Pinpoint the cell where the given text exists, returning its [x, y] midpoint coordinate. 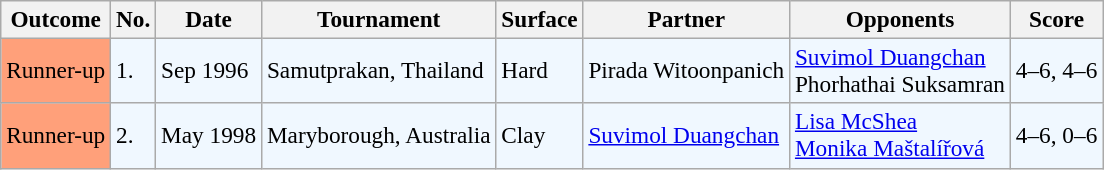
1. [134, 70]
Suvimol Duangchan [686, 136]
May 1998 [209, 136]
Samutprakan, Thailand [378, 70]
Hard [540, 70]
Outcome [56, 19]
No. [134, 19]
Clay [540, 136]
Pirada Witoonpanich [686, 70]
4–6, 0–6 [1056, 136]
Sep 1996 [209, 70]
Date [209, 19]
Surface [540, 19]
2. [134, 136]
Score [1056, 19]
Partner [686, 19]
Suvimol Duangchan Phorhathai Suksamran [900, 70]
Lisa McShea Monika Maštalířová [900, 136]
Tournament [378, 19]
4–6, 4–6 [1056, 70]
Opponents [900, 19]
Maryborough, Australia [378, 136]
